Capture the cell that displays the provided text and extract its (X, Y) central coordinate. 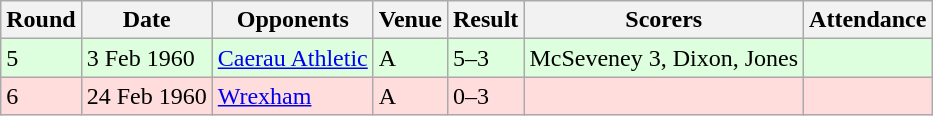
McSeveney 3, Dixon, Jones (664, 58)
Round (41, 20)
5–3 (485, 58)
Opponents (292, 20)
3 Feb 1960 (146, 58)
Result (485, 20)
0–3 (485, 96)
Caerau Athletic (292, 58)
Venue (410, 20)
5 (41, 58)
Attendance (868, 20)
Date (146, 20)
Scorers (664, 20)
24 Feb 1960 (146, 96)
6 (41, 96)
Wrexham (292, 96)
